Locate the cell with the specified text and output its (X, Y) center coordinate. 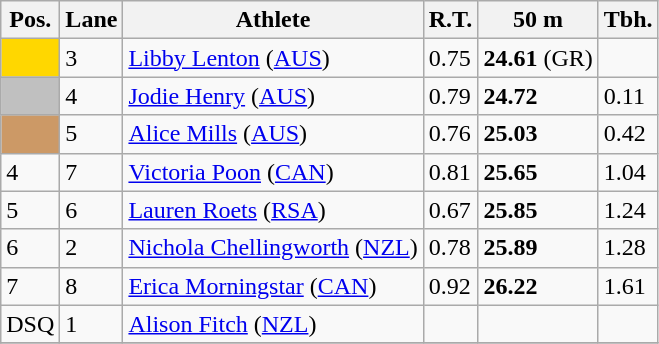
25.65 (538, 172)
0.67 (450, 210)
3 (92, 58)
8 (92, 286)
1.28 (628, 248)
R.T. (450, 20)
24.61 (GR) (538, 58)
Erica Morningstar (CAN) (273, 286)
Jodie Henry (AUS) (273, 96)
24.72 (538, 96)
Pos. (30, 20)
Lauren Roets (RSA) (273, 210)
0.79 (450, 96)
1.24 (628, 210)
Alison Fitch (NZL) (273, 324)
25.85 (538, 210)
50 m (538, 20)
0.81 (450, 172)
0.11 (628, 96)
1 (92, 324)
1.04 (628, 172)
25.89 (538, 248)
1.61 (628, 286)
Nichola Chellingworth (NZL) (273, 248)
26.22 (538, 286)
DSQ (30, 324)
0.76 (450, 134)
0.92 (450, 286)
Alice Mills (AUS) (273, 134)
Lane (92, 20)
0.75 (450, 58)
25.03 (538, 134)
0.78 (450, 248)
2 (92, 248)
Tbh. (628, 20)
0.42 (628, 134)
Athlete (273, 20)
Libby Lenton (AUS) (273, 58)
Victoria Poon (CAN) (273, 172)
